Provide the (x, y) coordinate of the cell's center where the given text is located.  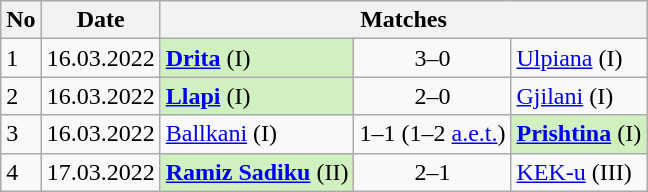
Drita (I) (257, 58)
3–0 (432, 58)
2 (21, 96)
Ulpiana (I) (579, 58)
2–0 (432, 96)
3 (21, 134)
Date (100, 20)
Ballkani (I) (257, 134)
KEK-u (III) (579, 172)
4 (21, 172)
Llapi (I) (257, 96)
Gjilani (I) (579, 96)
17.03.2022 (100, 172)
Matches (403, 20)
No (21, 20)
2–1 (432, 172)
1 (21, 58)
Prishtina (I) (579, 134)
Ramiz Sadiku (II) (257, 172)
1–1 (1–2 a.e.t.) (432, 134)
